For the text-containing cell, return its midpoint in (X, Y) coordinate format. 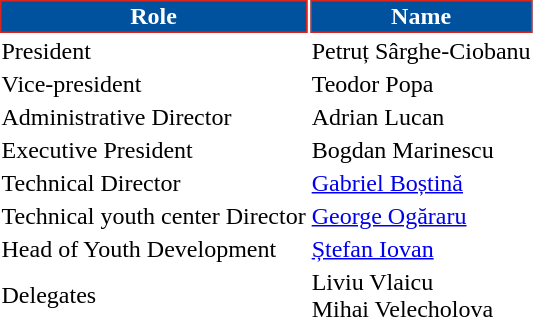
Head of Youth Development (154, 249)
President (154, 51)
Technical youth center Director (154, 216)
Vice-president (154, 84)
George Ogăraru (421, 216)
Technical Director (154, 183)
Name (421, 16)
Bogdan Marinescu (421, 150)
Administrative Director (154, 117)
Petruț Sârghe-Ciobanu (421, 51)
Ștefan Iovan (421, 249)
Gabriel Boștină (421, 183)
Role (154, 16)
Executive President (154, 150)
Adrian Lucan (421, 117)
Teodor Popa (421, 84)
